Identify which cell holds the provided text, then report its [x, y] central coordinate. 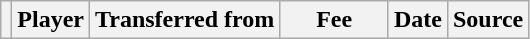
Player [51, 20]
Source [488, 20]
Date [418, 20]
Transferred from [185, 20]
Fee [334, 20]
